Determine the (x, y) coordinate at the center of the cell enclosing the given text.  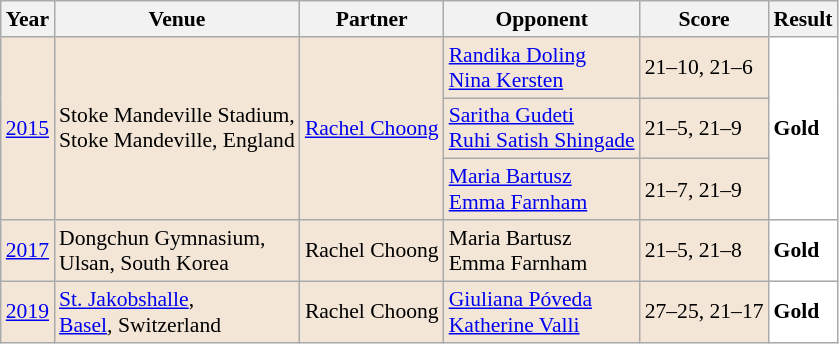
Partner (372, 19)
Opponent (542, 19)
Randika Doling Nina Kersten (542, 68)
Stoke Mandeville Stadium,Stoke Mandeville, England (177, 128)
St. Jakobshalle,Basel, Switzerland (177, 312)
21–10, 21–6 (704, 68)
Saritha Gudeti Ruhi Satish Shingade (542, 128)
21–7, 21–9 (704, 190)
2017 (28, 250)
Giuliana Póveda Katherine Valli (542, 312)
27–25, 21–17 (704, 312)
2015 (28, 128)
21–5, 21–9 (704, 128)
21–5, 21–8 (704, 250)
Result (804, 19)
Venue (177, 19)
2019 (28, 312)
Score (704, 19)
Dongchun Gymnasium,Ulsan, South Korea (177, 250)
Year (28, 19)
